Capture the cell that displays the provided text and extract its [X, Y] central coordinate. 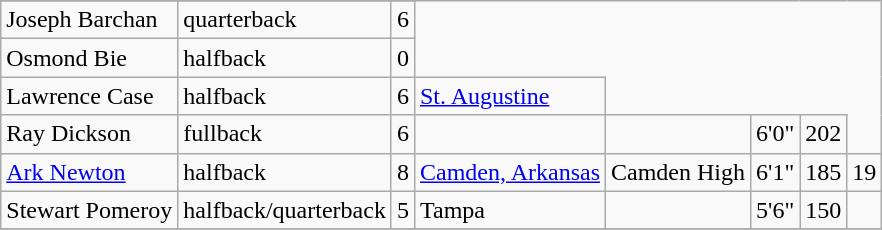
Ark Newton [90, 172]
8 [402, 172]
Joseph Barchan [90, 20]
5'6" [776, 210]
Lawrence Case [90, 96]
0 [402, 58]
5 [402, 210]
185 [824, 172]
Camden, Arkansas [510, 172]
halfback/quarterback [285, 210]
19 [864, 172]
St. Augustine [510, 96]
Osmond Bie [90, 58]
Camden High [678, 172]
Stewart Pomeroy [90, 210]
Ray Dickson [90, 134]
fullback [285, 134]
quarterback [285, 20]
202 [824, 134]
150 [824, 210]
6'1" [776, 172]
Tampa [510, 210]
6'0" [776, 134]
